Search for the cell housing the specified text and yield its [X, Y] center coordinate. 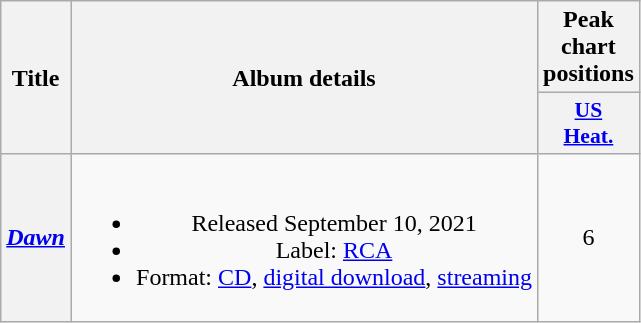
USHeat. [589, 124]
Peak chart positions [589, 47]
Album details [304, 78]
6 [589, 238]
Released September 10, 2021Label: RCAFormat: CD, digital download, streaming [304, 238]
Dawn [36, 238]
Title [36, 78]
